Scan for the cell matching the given text and deliver its (x, y) coordinate at center. 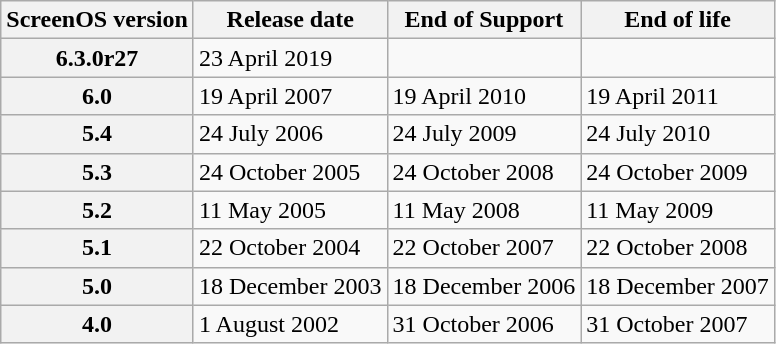
24 July 2009 (484, 134)
6.3.0r27 (98, 58)
11 May 2009 (678, 210)
5.0 (98, 286)
31 October 2006 (484, 324)
6.0 (98, 96)
5.4 (98, 134)
11 May 2005 (290, 210)
23 April 2019 (290, 58)
18 December 2003 (290, 286)
Release date (290, 20)
5.2 (98, 210)
19 April 2007 (290, 96)
4.0 (98, 324)
24 October 2009 (678, 172)
5.1 (98, 248)
11 May 2008 (484, 210)
24 October 2005 (290, 172)
ScreenOS version (98, 20)
19 April 2010 (484, 96)
19 April 2011 (678, 96)
22 October 2008 (678, 248)
24 July 2006 (290, 134)
5.3 (98, 172)
End of Support (484, 20)
31 October 2007 (678, 324)
1 August 2002 (290, 324)
24 July 2010 (678, 134)
22 October 2007 (484, 248)
End of life (678, 20)
24 October 2008 (484, 172)
18 December 2006 (484, 286)
22 October 2004 (290, 248)
18 December 2007 (678, 286)
